Extract the (x, y) coordinate from the center of the cell holding the provided text.  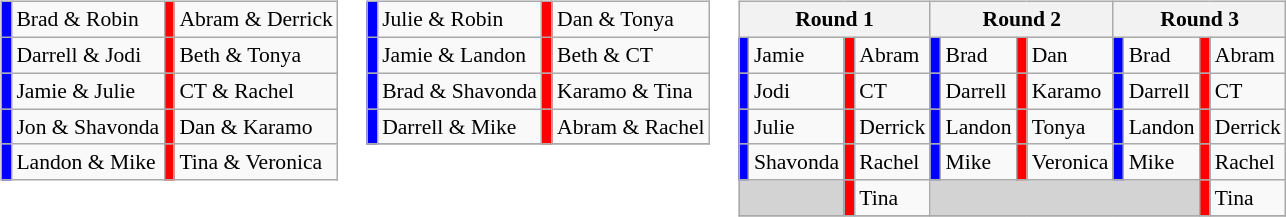
Jodi (796, 91)
Darrell & Mike (460, 127)
Julie (796, 127)
Brad & Shavonda (460, 91)
Jamie & Landon (460, 55)
Round 2 (1022, 20)
Beth & CT (631, 55)
Karamo (1070, 91)
Karamo & Tina (631, 91)
Jamie (796, 55)
Round 3 (1199, 20)
Shavonda (796, 162)
Abram & Rachel (631, 127)
Landon & Mike (88, 162)
Veronica (1070, 162)
Darrell & Jodi (88, 55)
Abram & Derrick (256, 20)
Brad & Robin (88, 20)
Tonya (1070, 127)
Dan & Tonya (631, 20)
Round 1 (835, 20)
Dan & Karamo (256, 127)
Tina & Veronica (256, 162)
Dan (1070, 55)
Julie & Robin (460, 20)
Jon & Shavonda (88, 127)
Beth & Tonya (256, 55)
CT & Rachel (256, 91)
Jamie & Julie (88, 91)
